Capture the cell that displays the provided text and extract its (X, Y) central coordinate. 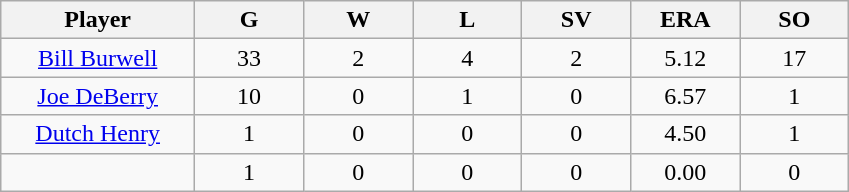
6.57 (686, 96)
5.12 (686, 58)
SV (576, 20)
0.00 (686, 172)
17 (794, 58)
L (468, 20)
ERA (686, 20)
Player (98, 20)
33 (250, 58)
SO (794, 20)
W (358, 20)
Joe DeBerry (98, 96)
4 (468, 58)
Bill Burwell (98, 58)
G (250, 20)
4.50 (686, 134)
Dutch Henry (98, 134)
10 (250, 96)
